For the text-containing cell, return its midpoint in (x, y) coordinate format. 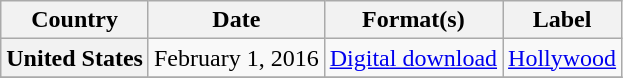
United States (75, 58)
Hollywood (562, 58)
Digital download (413, 58)
Date (236, 20)
Label (562, 20)
February 1, 2016 (236, 58)
Country (75, 20)
Format(s) (413, 20)
